Search for the cell housing the specified text and yield its (X, Y) center coordinate. 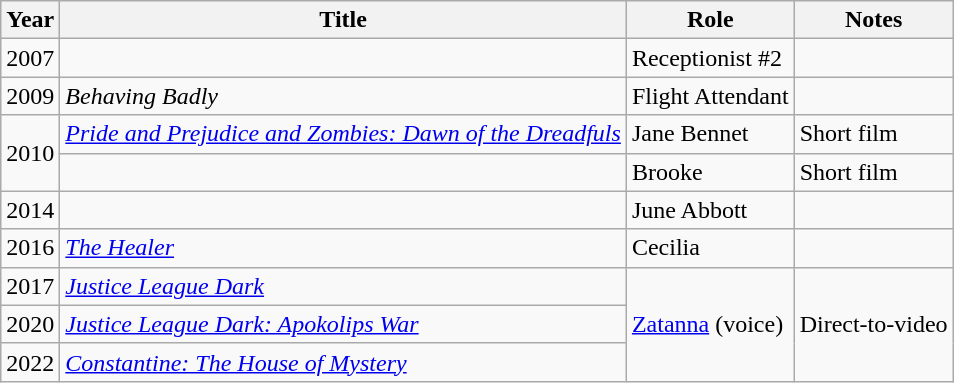
Pride and Prejudice and Zombies: Dawn of the Dreadfuls (344, 134)
Flight Attendant (710, 96)
Justice League Dark: Apokolips War (344, 324)
Behaving Badly (344, 96)
Jane Bennet (710, 134)
Year (30, 20)
Justice League Dark (344, 286)
Role (710, 20)
2016 (30, 248)
Direct-to-video (874, 324)
Constantine: The House of Mystery (344, 362)
2022 (30, 362)
2010 (30, 153)
2014 (30, 210)
2007 (30, 58)
Cecilia (710, 248)
2009 (30, 96)
2020 (30, 324)
Notes (874, 20)
Zatanna (voice) (710, 324)
June Abbott (710, 210)
Brooke (710, 172)
2017 (30, 286)
The Healer (344, 248)
Title (344, 20)
Receptionist #2 (710, 58)
